From the cell containing the given text, extract its center point as [x, y] coordinate. 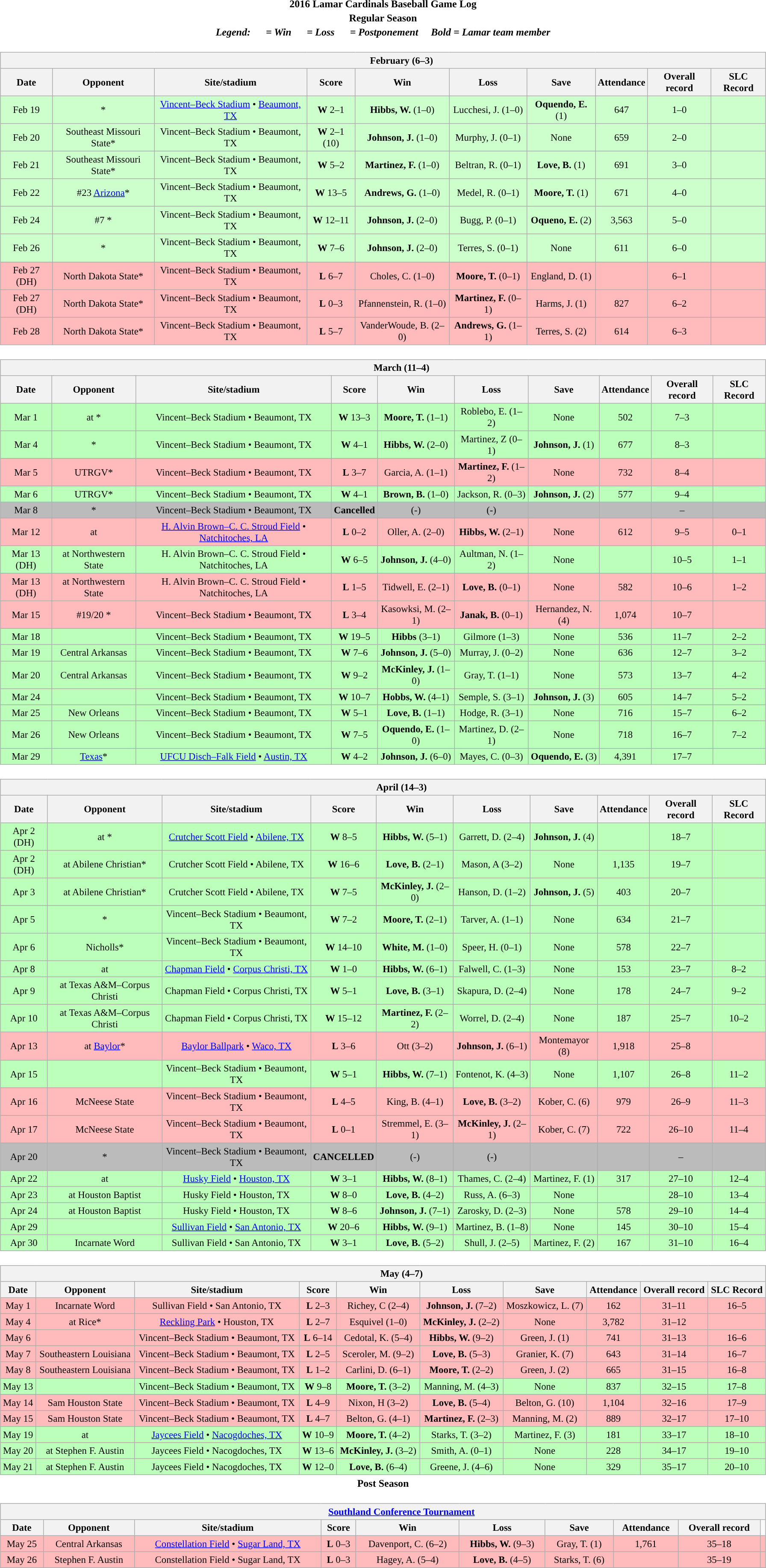
14–7 [682, 697]
Love, B. (3–1) [415, 991]
Johnson, J. (4) [564, 837]
Martinez, B. (1–8) [492, 1227]
Moore, T. (1–1) [416, 417]
W 10–9 [318, 1435]
Mar 29 [26, 756]
W 15–12 [344, 1019]
L 6–7 [331, 275]
0–1 [739, 532]
W 14–10 [344, 947]
13–7 [682, 675]
Johnson, J. (3) [564, 697]
605 [625, 697]
3,782 [613, 1322]
W 13–3 [355, 417]
King, B. (4–1) [415, 1102]
Mar 5 [26, 472]
Martinez, F. (3) [545, 1435]
536 [625, 637]
W 8–0 [344, 1195]
614 [622, 331]
5–0 [680, 221]
May 19 [18, 1435]
Johnson, J. (5–0) [416, 653]
Hibbs, W. (9–1) [415, 1227]
VanderWoude, B. (2–0) [402, 331]
Apr 3 [24, 892]
Greene, J. (4–6) [462, 1467]
March (11–4) [383, 367]
4–0 [680, 192]
Lucchesi, J. (1–0) [488, 109]
Mar 24 [26, 697]
May 7 [18, 1354]
Apr 13 [24, 1046]
Texas* [94, 756]
White, M. (1–0) [415, 947]
181 [613, 1435]
Medel, R. (0–1) [488, 192]
17–7 [682, 756]
Ott (3–2) [415, 1046]
31–12 [674, 1322]
Hibbs, W. (9–2) [462, 1338]
1,135 [624, 864]
May 8 [18, 1370]
Apr 8 [24, 969]
Apr 23 [24, 1195]
Bugg, P. (0–1) [488, 221]
Mar 6 [26, 494]
Hibbs, W. (7–1) [415, 1074]
Mayes, C. (0–3) [492, 756]
32–16 [674, 1402]
#19/20 * [94, 615]
W 5–2 [331, 165]
Hibbs (3–1) [416, 637]
W 10–7 [355, 697]
Mar 8 [26, 510]
Belton, G. (4–1) [379, 1418]
3–2 [739, 653]
May 4 [18, 1322]
Hobbs, W. (4–1) [416, 697]
May 25 [22, 1544]
Hibbs, W. (2–1) [492, 532]
Starks, T. (6) [579, 1560]
573 [625, 675]
Speer, H. (0–1) [492, 947]
W 12–11 [331, 221]
UFCU Disch–Falk Field • Austin, TX [234, 756]
L 0–1 [344, 1129]
Semple, S. (3–1) [492, 697]
Shull, J. (2–5) [492, 1243]
Hibbs, W. (5–1) [415, 837]
Apr 16 [24, 1102]
9–2 [739, 991]
15–4 [739, 1227]
Sceroler, M. (9–2) [379, 1354]
Thames, C. (2–4) [492, 1178]
Pfannenstein, R. (1–0) [402, 304]
Skapura, D. (2–4) [492, 991]
1–1 [739, 559]
5–2 [739, 697]
11–2 [739, 1074]
Apr 15 [24, 1074]
17–9 [737, 1402]
Love, B. (6–4) [379, 1467]
7–2 [739, 735]
W 20–6 [344, 1227]
3,563 [622, 221]
Feb 24 [27, 221]
Tidwell, E. (2–1) [416, 588]
May 20 [18, 1450]
12–4 [739, 1178]
162 [613, 1306]
Mar 15 [26, 615]
May 6 [18, 1338]
659 [622, 138]
Garcia, A. (1–1) [416, 472]
Love, B. (5–2) [415, 1243]
Martinez, F. (1) [564, 1178]
Johnson, J. (6–0) [416, 756]
10–2 [739, 1019]
Hagey, A. (5–4) [408, 1560]
Love, B. (5–4) [462, 1402]
19–10 [737, 1450]
Stephen F. Austin [89, 1560]
February (6–3) [383, 60]
577 [625, 494]
26–8 [681, 1074]
Worrel, D. (2–4) [492, 1019]
403 [624, 892]
691 [622, 165]
Green, J. (1) [545, 1338]
Apr 20 [24, 1157]
Love, B. (1) [561, 165]
at Rice* [85, 1322]
Johnson, J. (5) [564, 892]
May 1 [18, 1306]
13–4 [739, 1195]
#7 * [103, 221]
Green, J. (2) [545, 1370]
145 [624, 1227]
11–3 [739, 1102]
716 [625, 713]
Southland Conference Tournament [383, 1512]
32–17 [674, 1418]
Tarver, A. (1–1) [492, 920]
England, D. (1) [561, 275]
722 [624, 1129]
Andrews, G. (1–0) [402, 192]
Stremmel, E. (3–1) [415, 1129]
Oquendo, E. (1–0) [416, 735]
827 [622, 304]
Baylor Ballpark • Waco, TX [236, 1046]
Martinez, F. (2) [564, 1243]
Martinez, D. (2–1) [492, 735]
31–13 [674, 1338]
18–10 [737, 1435]
Nixon, H (3–2) [379, 1402]
Johnson, J. (2) [564, 494]
Mar 1 [26, 417]
11–7 [682, 637]
Apr 30 [24, 1243]
979 [624, 1102]
Cedotal, K. (5–4) [379, 1338]
L 2–3 [318, 1306]
W 13–6 [318, 1450]
582 [625, 588]
Martinez, F. (2–3) [462, 1418]
Apr 9 [24, 991]
Andrews, G. (1–1) [488, 331]
30–10 [681, 1227]
Gray, T. (1–1) [492, 675]
718 [625, 735]
W 16–6 [344, 864]
4–2 [739, 675]
1,104 [613, 1402]
Jackson, R. (0–3) [492, 494]
Manning, M. (4–3) [462, 1386]
Hibbs, W. (9–3) [502, 1544]
Feb 20 [27, 138]
Starks, T. (3–2) [462, 1435]
28–10 [681, 1195]
9–4 [682, 494]
Mar 20 [26, 675]
May 13 [18, 1386]
15–7 [682, 713]
22–7 [681, 947]
Feb 22 [27, 192]
Davenport, C. (6–2) [408, 1544]
35–19 [719, 1560]
L 2–5 [318, 1354]
Moore, T. (2–2) [462, 1370]
L 3–6 [344, 1046]
26–10 [681, 1129]
8–3 [682, 445]
26–9 [681, 1102]
Terres, S. (2) [561, 331]
Gilmore (1–3) [492, 637]
April (14–3) [383, 787]
Moore, T. (4–2) [379, 1435]
Mar 12 [26, 532]
35–18 [719, 1544]
16–6 [737, 1338]
Oller, A. (2–0) [416, 532]
665 [613, 1370]
Carlini, D. (6–1) [379, 1370]
Mar 4 [26, 445]
643 [613, 1354]
611 [622, 248]
Love, B. (2–1) [415, 864]
16–5 [737, 1306]
Apr 10 [24, 1019]
Gray, T. (1) [579, 1544]
L 4–5 [344, 1102]
10–6 [682, 588]
647 [622, 109]
7–3 [682, 417]
May 21 [18, 1467]
Cancelled [355, 510]
McKinley, J. (2–0) [415, 892]
Oquendo, E. (3) [564, 756]
Moore, T. (0–1) [488, 275]
Martinez, F. (0–1) [488, 304]
671 [622, 192]
2–0 [680, 138]
Smith, A. (0–1) [462, 1450]
L 4–7 [318, 1418]
Moore, T. (2–1) [415, 920]
W 13–5 [331, 192]
Love, B. (0–1) [492, 588]
889 [613, 1418]
L 0–2 [355, 532]
Manning, M. (2) [545, 1418]
Choles, C. (1–0) [402, 275]
24–7 [681, 991]
Hibbs, W. (2–0) [416, 445]
Fontenot, K. (4–3) [492, 1074]
W 9–2 [355, 675]
23–7 [681, 969]
#23 Arizona* [103, 192]
Apr 5 [24, 920]
Mar 19 [26, 653]
31–14 [674, 1354]
17–10 [737, 1418]
Moszkowicz, L. (7) [545, 1306]
May (4–7) [383, 1274]
1–2 [739, 588]
Hibbs, W. (6–1) [415, 969]
14–4 [739, 1211]
Martinez, Z (0–1) [492, 445]
W 1–0 [344, 969]
741 [613, 1338]
Hanson, D. (1–2) [492, 892]
3–0 [680, 165]
677 [625, 445]
1,761 [646, 1544]
Falwell, C. (1–3) [492, 969]
20–10 [737, 1467]
May 14 [18, 1402]
W 19–5 [355, 637]
Hernandez, N. (4) [564, 615]
W 6–5 [355, 559]
Apr 17 [24, 1129]
8–2 [739, 969]
1–0 [680, 109]
Feb 21 [27, 165]
35–17 [674, 1467]
Love, B. (5–3) [462, 1354]
McKinley, J. (2–1) [492, 1129]
Martinez, F. (1–0) [402, 165]
Mason, A (3–2) [492, 864]
178 [624, 991]
228 [613, 1450]
Nicholls* [105, 947]
8–4 [682, 472]
W 2–1 (10) [331, 138]
187 [624, 1019]
W 12–0 [318, 1467]
32–15 [674, 1386]
33–17 [674, 1435]
Mar 26 [26, 735]
Johnson, J. (7–2) [462, 1306]
31–11 [674, 1306]
2–2 [739, 637]
Murphy, J. (0–1) [488, 138]
6–3 [680, 331]
21–7 [681, 920]
29–10 [681, 1211]
19–7 [681, 864]
Apr 22 [24, 1178]
Belton, G. (10) [545, 1402]
31–15 [674, 1370]
Apr 6 [24, 947]
L 3–4 [355, 615]
6–0 [680, 248]
Oqueno, E. (2) [561, 221]
16–4 [739, 1243]
10–7 [682, 615]
1,918 [624, 1046]
W 4–2 [355, 756]
153 [624, 969]
317 [624, 1178]
W 8–5 [344, 837]
Martinez, F. (1–2) [492, 472]
Mar 25 [26, 713]
1,074 [625, 615]
12–7 [682, 653]
Johnson, J. (7–1) [415, 1211]
Aultman, N. (1–2) [492, 559]
Beltran, R. (0–1) [488, 165]
25–8 [681, 1046]
Richey, C (2–4) [379, 1306]
34–17 [674, 1450]
20–7 [681, 892]
1,107 [624, 1074]
Roblebo, E. (1–2) [492, 417]
25–7 [681, 1019]
Kober, C. (7) [564, 1129]
Hodge, R. (3–1) [492, 713]
McKinley, J. (3–2) [379, 1450]
634 [624, 920]
Kasowksi, M. (2–1) [416, 615]
McKinley, J. (2–2) [462, 1322]
Johnson, J. (6–1) [492, 1046]
W 8–6 [344, 1211]
Esquivel (1–0) [379, 1322]
McKinley, J. (1–0) [416, 675]
May 26 [22, 1560]
Montemayor (8) [564, 1046]
329 [613, 1467]
Martinez, F. (2–2) [415, 1019]
Garrett, D. (2–4) [492, 837]
Oquendo, E. (1) [561, 109]
W 9–8 [318, 1386]
Johnson, J. (4–0) [416, 559]
4,391 [625, 756]
L 5–7 [331, 331]
W 7–2 [344, 920]
Harms, J. (1) [561, 304]
Love, B. (3–2) [492, 1102]
Hibbs, W. (1–0) [402, 109]
Love, B. (4–5) [502, 1560]
L 1–5 [355, 588]
31–10 [681, 1243]
CANCELLED [344, 1157]
Moore, T. (1) [561, 192]
Love, B. (1–1) [416, 713]
17–8 [737, 1386]
L 6–14 [318, 1338]
Feb 19 [27, 109]
Hibbs, W. (8–1) [415, 1178]
Granier, K. (7) [545, 1354]
Terres, S. (0–1) [488, 248]
Brown, B. (1–0) [416, 494]
636 [625, 653]
May 15 [18, 1418]
Feb 26 [27, 248]
Murray, J. (0–2) [492, 653]
at Baylor* [105, 1046]
167 [624, 1243]
Apr 29 [24, 1227]
18–7 [681, 837]
11–4 [739, 1129]
837 [613, 1386]
Love, B. (4–2) [415, 1195]
W 2–1 [331, 109]
Apr 24 [24, 1211]
Feb 28 [27, 331]
L 1–2 [318, 1370]
L 4–9 [318, 1402]
L 3–7 [355, 472]
16–8 [737, 1370]
9–5 [682, 532]
Kober, C. (6) [564, 1102]
Janak, B. (0–1) [492, 615]
732 [625, 472]
Moore, T. (3–2) [379, 1386]
Johnson, J. (1) [564, 445]
Russ, A. (6–3) [492, 1195]
Mar 18 [26, 637]
10–5 [682, 559]
502 [625, 417]
27–10 [681, 1178]
Reckling Park • Houston, TX [217, 1322]
L 2–7 [318, 1322]
Zarosky, D. (2–3) [492, 1211]
Johnson, J. (1–0) [402, 138]
612 [625, 532]
6–1 [680, 275]
